Scan for the cell matching the given text and deliver its (X, Y) coordinate at center. 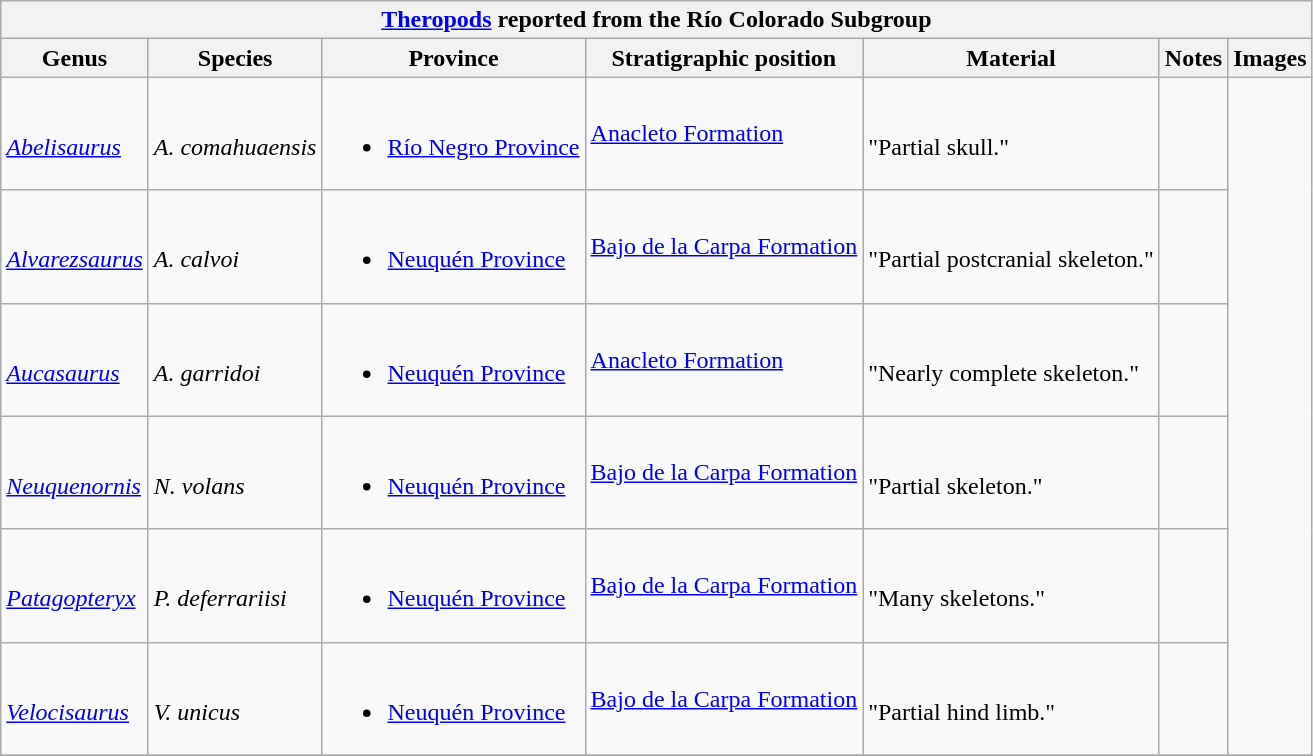
"Partial skull." (1012, 134)
Abelisaurus (75, 134)
A. calvoi (235, 246)
Neuquenornis (75, 472)
Theropods reported from the Río Colorado Subgroup (656, 20)
Material (1012, 58)
"Nearly complete skeleton." (1012, 360)
Río Negro Province (454, 134)
N. volans (235, 472)
"Partial skeleton." (1012, 472)
Species (235, 58)
P. deferrariisi (235, 586)
Province (454, 58)
Stratigraphic position (724, 58)
A. comahuaensis (235, 134)
V. unicus (235, 698)
Aucasaurus (75, 360)
"Partial postcranial skeleton." (1012, 246)
Alvarezsaurus (75, 246)
Patagopteryx (75, 586)
Images (1270, 58)
Velocisaurus (75, 698)
"Partial hind limb." (1012, 698)
"Many skeletons." (1012, 586)
Genus (75, 58)
Notes (1193, 58)
A. garridoi (235, 360)
